Output the (x, y) coordinate of the center of the cell containing the given text.  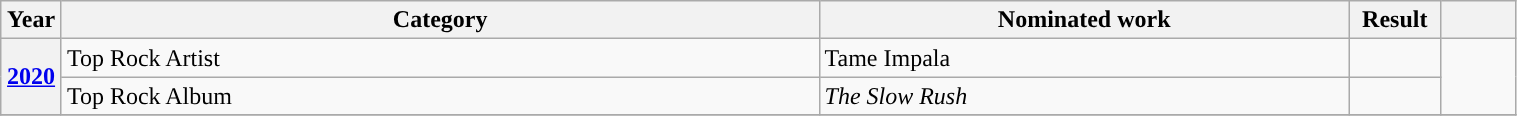
Top Rock Artist (440, 58)
Nominated work (1084, 20)
2020 (32, 77)
Top Rock Album (440, 96)
Year (32, 20)
Result (1394, 20)
The Slow Rush (1084, 96)
Category (440, 20)
Tame Impala (1084, 58)
